Capture the cell that displays the provided text and extract its [x, y] central coordinate. 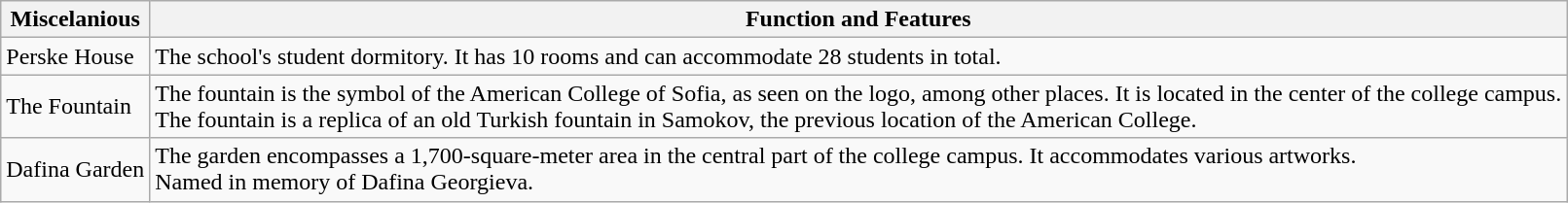
Dafina Garden [76, 169]
Miscelanious [76, 19]
Perske House [76, 56]
Function and Features [858, 19]
The Fountain [76, 107]
The school's student dormitory. It has 10 rooms and can accommodate 28 students in total. [858, 56]
